From the cell containing the given text, extract its center point as [X, Y] coordinate. 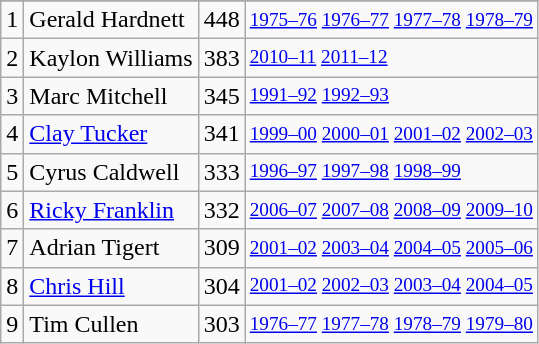
1976–77 1977–78 1978–79 1979–80 [391, 324]
4 [12, 134]
2001–02 2002–03 2003–04 2004–05 [391, 286]
332 [222, 210]
Adrian Tigert [111, 248]
1991–92 1992–93 [391, 96]
1 [12, 20]
Chris Hill [111, 286]
345 [222, 96]
383 [222, 58]
309 [222, 248]
448 [222, 20]
Marc Mitchell [111, 96]
7 [12, 248]
Ricky Franklin [111, 210]
Gerald Hardnett [111, 20]
3 [12, 96]
303 [222, 324]
Cyrus Caldwell [111, 172]
6 [12, 210]
333 [222, 172]
5 [12, 172]
8 [12, 286]
2006–07 2007–08 2008–09 2009–10 [391, 210]
1999–00 2000–01 2001–02 2002–03 [391, 134]
341 [222, 134]
1975–76 1976–77 1977–78 1978–79 [391, 20]
Clay Tucker [111, 134]
2 [12, 58]
2001–02 2003–04 2004–05 2005–06 [391, 248]
1996–97 1997–98 1998–99 [391, 172]
2010–11 2011–12 [391, 58]
Kaylon Williams [111, 58]
Tim Cullen [111, 324]
304 [222, 286]
9 [12, 324]
